Return (X, Y) of the center of cell containing provided text 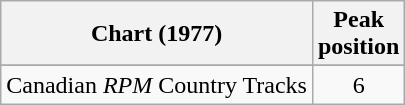
6 (358, 85)
Peakposition (358, 34)
Chart (1977) (157, 34)
Canadian RPM Country Tracks (157, 85)
